Search for the cell housing the specified text and yield its [X, Y] center coordinate. 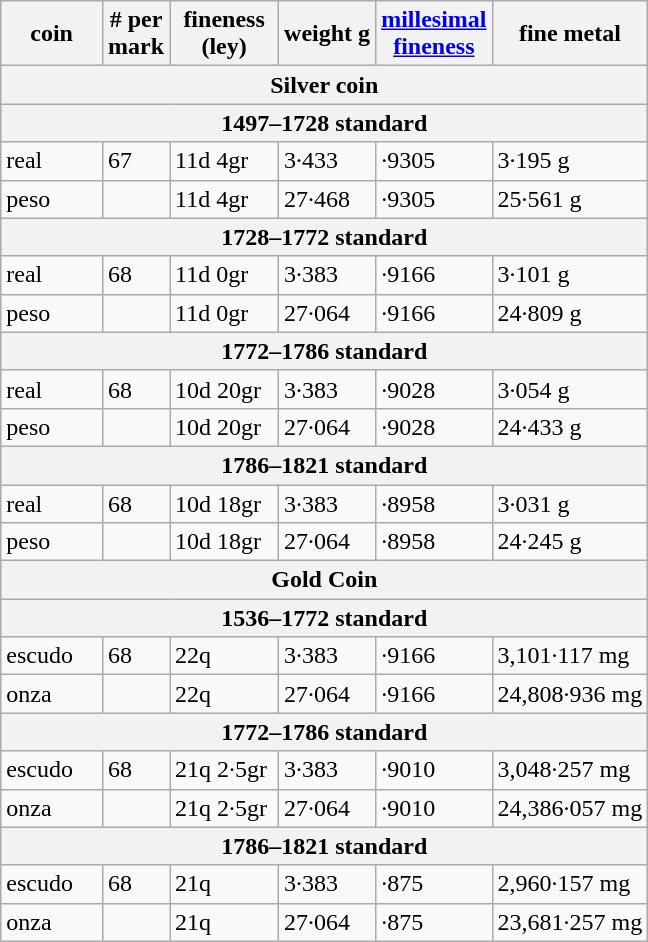
24·245 g [570, 542]
67 [136, 161]
3·101 g [570, 275]
24,808·936 mg [570, 694]
3·195 g [570, 161]
3,101·117 mg [570, 656]
24·433 g [570, 427]
weight g [328, 34]
fine metal [570, 34]
27·468 [328, 199]
23,681·257 mg [570, 922]
# permark [136, 34]
Silver coin [324, 85]
2,960·157 mg [570, 884]
24,386·057 mg [570, 808]
3,048·257 mg [570, 770]
3·031 g [570, 503]
coin [52, 34]
24·809 g [570, 313]
25·561 g [570, 199]
millesimalfineness [434, 34]
3·054 g [570, 389]
1497–1728 standard [324, 123]
1728–1772 standard [324, 237]
1536–1772 standard [324, 618]
fineness(ley) [224, 34]
Gold Coin [324, 580]
3·433 [328, 161]
